Return the [X, Y] coordinate for the center point of the cell that contains the specified text.  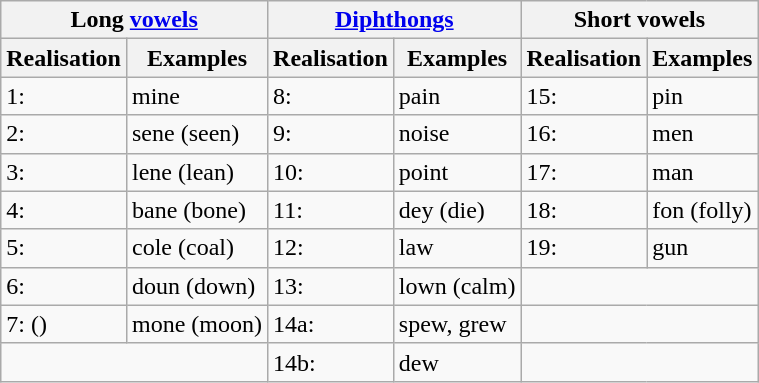
fon (folly) [702, 210]
pain [457, 96]
1: [64, 96]
pin [702, 96]
Long vowels [134, 20]
5: [64, 248]
8: [331, 96]
Diphthongs [394, 20]
10: [331, 172]
7: () [64, 324]
18: [584, 210]
gun [702, 248]
11: [331, 210]
16: [584, 134]
men [702, 134]
Short vowels [640, 20]
spew, grew [457, 324]
12: [331, 248]
man [702, 172]
15: [584, 96]
dew [457, 362]
sene (seen) [196, 134]
cole (coal) [196, 248]
2: [64, 134]
9: [331, 134]
law [457, 248]
noise [457, 134]
14a: [331, 324]
3: [64, 172]
bane (bone) [196, 210]
4: [64, 210]
14b: [331, 362]
dey (die) [457, 210]
lown (calm) [457, 286]
17: [584, 172]
mone (moon) [196, 324]
lene (lean) [196, 172]
point [457, 172]
6: [64, 286]
doun (down) [196, 286]
13: [331, 286]
19: [584, 248]
mine [196, 96]
